Search for the cell housing the specified text and yield its [x, y] center coordinate. 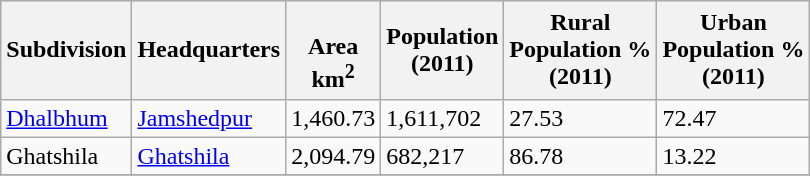
Headquarters [209, 50]
Subdivision [66, 50]
Population(2011) [442, 50]
86.78 [580, 156]
RuralPopulation %(2011) [580, 50]
Areakm2 [334, 50]
2,094.79 [334, 156]
1,460.73 [334, 118]
Dhalbhum [66, 118]
27.53 [580, 118]
72.47 [734, 118]
1,611,702 [442, 118]
682,217 [442, 156]
Urban Population % (2011) [734, 50]
13.22 [734, 156]
Jamshedpur [209, 118]
